Detect which cell encompasses the target text, then output its (x, y) center coordinate. 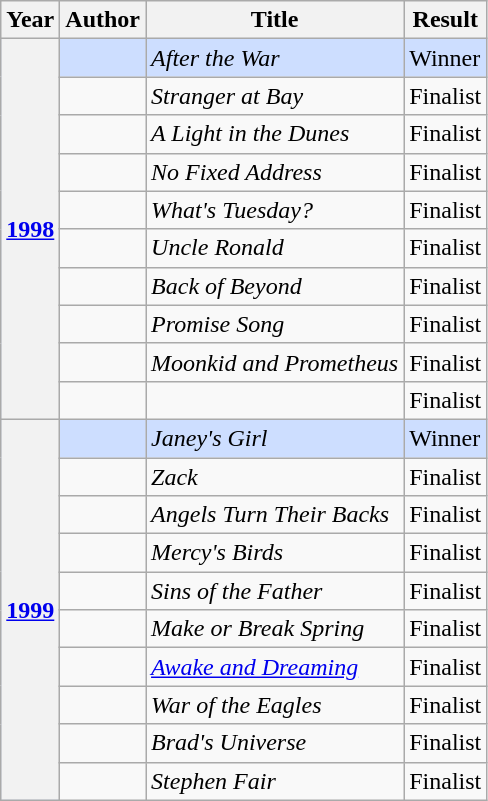
Janey's Girl (275, 438)
Brad's Universe (275, 743)
Moonkid and Prometheus (275, 362)
Stephen Fair (275, 781)
Mercy's Birds (275, 553)
Back of Beyond (275, 286)
1999 (30, 610)
Title (275, 20)
1998 (30, 230)
Promise Song (275, 324)
Result (446, 20)
Uncle Ronald (275, 248)
A Light in the Dunes (275, 134)
Author (103, 20)
Make or Break Spring (275, 629)
No Fixed Address (275, 172)
Awake and Dreaming (275, 667)
War of the Eagles (275, 705)
Angels Turn Their Backs (275, 515)
What's Tuesday? (275, 210)
Sins of the Father (275, 591)
Zack (275, 477)
After the War (275, 58)
Year (30, 20)
Stranger at Bay (275, 96)
